Locate the cell with the specified text and output its [X, Y] center coordinate. 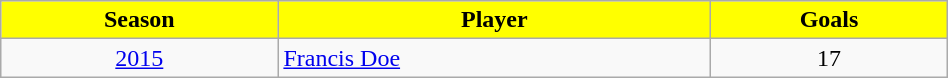
17 [829, 58]
Francis Doe [494, 58]
2015 [140, 58]
Goals [829, 20]
Season [140, 20]
Player [494, 20]
